Pinpoint the cell where the given text exists, returning its [X, Y] midpoint coordinate. 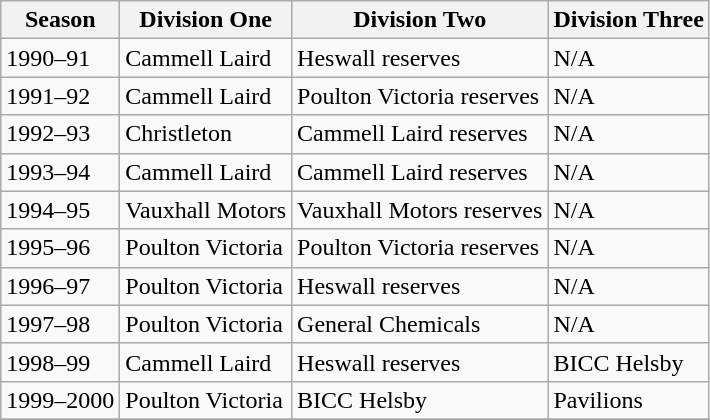
Division Two [420, 20]
1997–98 [60, 324]
1992–93 [60, 134]
1993–94 [60, 172]
1996–97 [60, 286]
Pavilions [629, 400]
1991–92 [60, 96]
Vauxhall Motors reserves [420, 210]
1990–91 [60, 58]
1994–95 [60, 210]
Division One [206, 20]
General Chemicals [420, 324]
1995–96 [60, 248]
1998–99 [60, 362]
Vauxhall Motors [206, 210]
Division Three [629, 20]
1999–2000 [60, 400]
Christleton [206, 134]
Season [60, 20]
